Provide the (X, Y) coordinate of the cell's center where the given text is located.  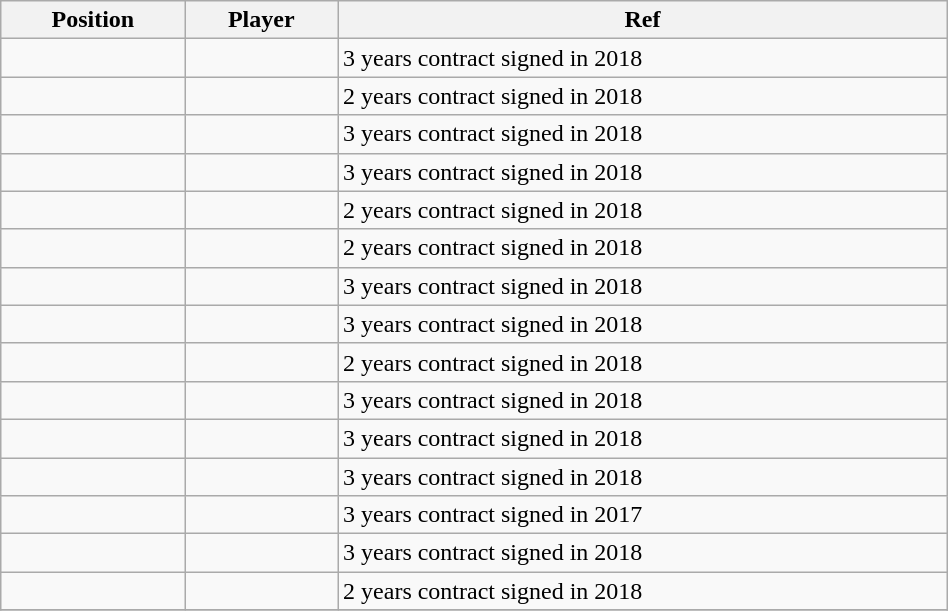
3 years contract signed in 2017 (643, 515)
Position (93, 20)
Ref (643, 20)
Player (262, 20)
